Capture the cell that displays the provided text and extract its [X, Y] central coordinate. 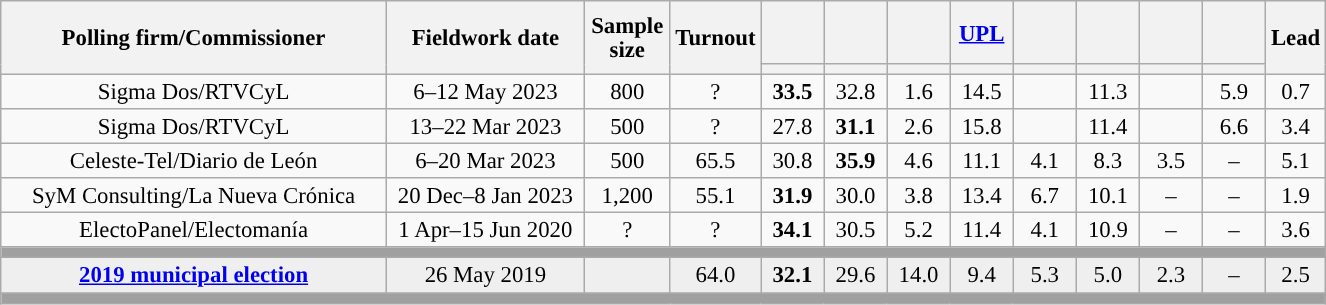
5.3 [1044, 276]
31.9 [792, 196]
33.5 [792, 92]
29.6 [856, 276]
5.2 [918, 230]
0.7 [1296, 92]
2.5 [1296, 276]
11.3 [1108, 92]
6.6 [1234, 126]
65.5 [716, 162]
32.8 [856, 92]
6–12 May 2023 [485, 92]
UPL [982, 32]
35.9 [856, 162]
5.1 [1296, 162]
2.6 [918, 126]
14.0 [918, 276]
10.1 [1108, 196]
14.5 [982, 92]
30.8 [792, 162]
3.5 [1170, 162]
30.0 [856, 196]
30.5 [856, 230]
31.1 [856, 126]
5.9 [1234, 92]
6.7 [1044, 196]
8.3 [1108, 162]
11.1 [982, 162]
55.1 [716, 196]
9.4 [982, 276]
1.6 [918, 92]
1 Apr–15 Jun 2020 [485, 230]
5.0 [1108, 276]
10.9 [1108, 230]
3.6 [1296, 230]
Celeste-Tel/Diario de León [194, 162]
2019 municipal election [194, 276]
6–20 Mar 2023 [485, 162]
800 [627, 92]
2.3 [1170, 276]
20 Dec–8 Jan 2023 [485, 196]
3.4 [1296, 126]
Lead [1296, 38]
3.8 [918, 196]
1,200 [627, 196]
34.1 [792, 230]
Sample size [627, 38]
64.0 [716, 276]
4.6 [918, 162]
Fieldwork date [485, 38]
15.8 [982, 126]
13–22 Mar 2023 [485, 126]
Polling firm/Commissioner [194, 38]
ElectoPanel/Electomanía [194, 230]
27.8 [792, 126]
1.9 [1296, 196]
32.1 [792, 276]
Turnout [716, 38]
26 May 2019 [485, 276]
SyM Consulting/La Nueva Crónica [194, 196]
13.4 [982, 196]
